Capture the cell that displays the provided text and extract its [x, y] central coordinate. 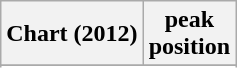
peakposition [189, 34]
Chart (2012) [72, 34]
